Locate the cell with the specified text and output its [x, y] center coordinate. 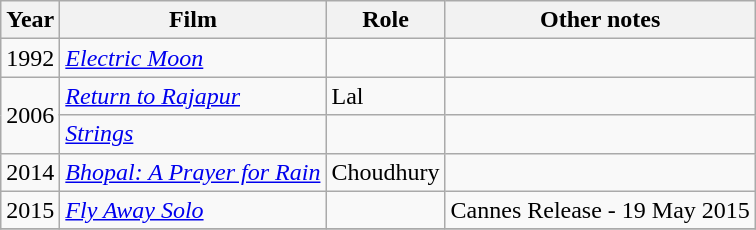
Film [193, 20]
Strings [193, 134]
Lal [386, 96]
Year [30, 20]
2014 [30, 172]
2015 [30, 210]
Cannes Release - 19 May 2015 [600, 210]
Other notes [600, 20]
Electric Moon [193, 58]
Return to Rajapur [193, 96]
1992 [30, 58]
Choudhury [386, 172]
Bhopal: A Prayer for Rain [193, 172]
Fly Away Solo [193, 210]
Role [386, 20]
2006 [30, 115]
